Extract the (x, y) coordinate from the center of the cell holding the provided text.  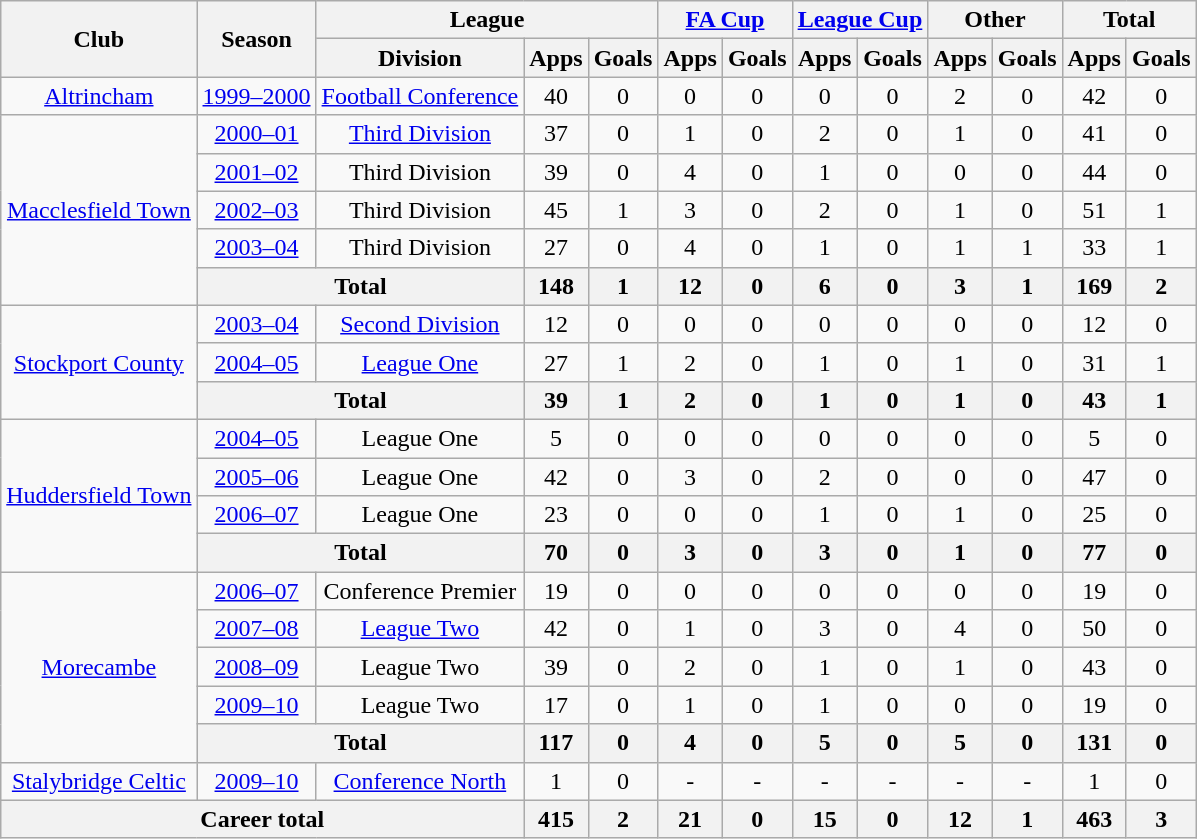
Conference North (420, 781)
51 (1094, 210)
Club (99, 39)
2002–03 (256, 210)
Altrincham (99, 96)
Macclesfield Town (99, 210)
31 (1094, 362)
169 (1094, 286)
Huddersfield Town (99, 495)
463 (1094, 819)
44 (1094, 172)
6 (824, 286)
League (487, 20)
45 (556, 210)
FA Cup (725, 20)
Division (420, 58)
47 (1094, 477)
77 (1094, 553)
Morecambe (99, 667)
40 (556, 96)
15 (824, 819)
2005–06 (256, 477)
2007–08 (256, 629)
21 (690, 819)
League Cup (860, 20)
Stalybridge Celtic (99, 781)
70 (556, 553)
33 (1094, 248)
Conference Premier (420, 591)
2008–09 (256, 667)
131 (1094, 743)
415 (556, 819)
Other (995, 20)
25 (1094, 515)
23 (556, 515)
Second Division (420, 324)
117 (556, 743)
Season (256, 39)
Career total (262, 819)
Stockport County (99, 362)
Football Conference (420, 96)
37 (556, 134)
2000–01 (256, 134)
41 (1094, 134)
1999–2000 (256, 96)
17 (556, 705)
2001–02 (256, 172)
148 (556, 286)
50 (1094, 629)
